Find where the given text appears and provide that cell's center as [x, y] coordinate. 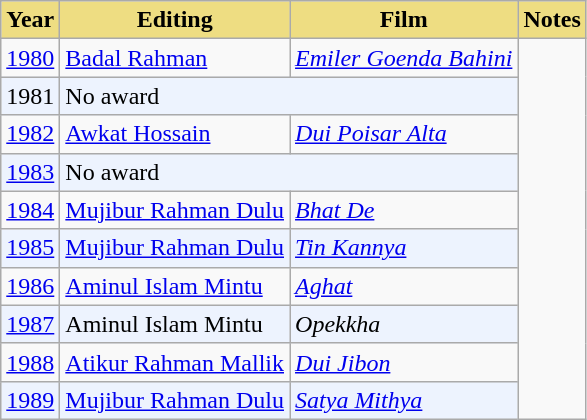
1988 [30, 362]
Satya Mithya [404, 400]
1985 [30, 248]
1980 [30, 58]
1981 [30, 96]
Editing [175, 20]
1989 [30, 400]
1986 [30, 286]
Emiler Goenda Bahini [404, 58]
Notes [552, 20]
Opekkha [404, 324]
Film [404, 20]
Year [30, 20]
Tin Kannya [404, 248]
Aghat [404, 286]
Bhat De [404, 210]
Dui Jibon [404, 362]
1982 [30, 134]
Badal Rahman [175, 58]
Dui Poisar Alta [404, 134]
1983 [30, 172]
Atikur Rahman Mallik [175, 362]
1984 [30, 210]
Awkat Hossain [175, 134]
1987 [30, 324]
